Return [X, Y] of the center of cell containing provided text 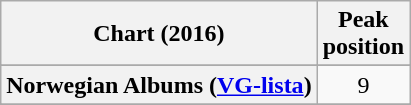
9 [363, 85]
Norwegian Albums (VG-lista) [159, 85]
Chart (2016) [159, 34]
Peakposition [363, 34]
